For the text-containing cell, return its midpoint in [X, Y] coordinate format. 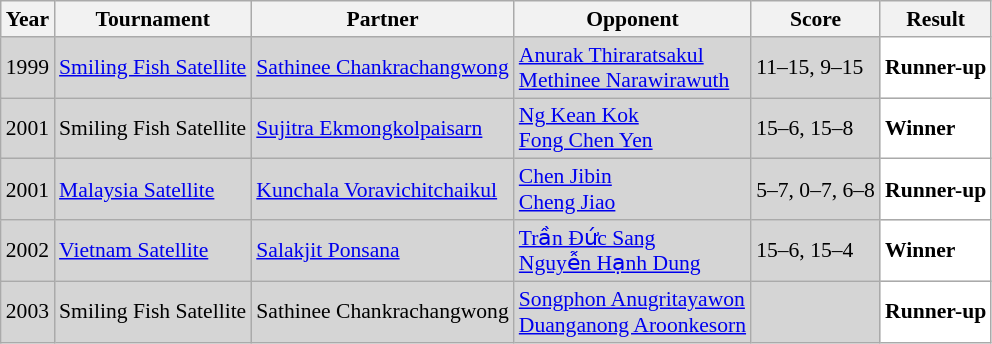
Sujitra Ekmongkolpaisarn [382, 128]
Anurak Thiraratsakul Methinee Narawirawuth [632, 68]
15–6, 15–4 [816, 250]
2003 [28, 312]
Salakjit Ponsana [382, 250]
Songphon Anugritayawon Duanganong Aroonkesorn [632, 312]
Chen Jibin Cheng Jiao [632, 190]
Malaysia Satellite [152, 190]
Ng Kean Kok Fong Chen Yen [632, 128]
15–6, 15–8 [816, 128]
Result [936, 19]
Tournament [152, 19]
1999 [28, 68]
5–7, 0–7, 6–8 [816, 190]
Opponent [632, 19]
Partner [382, 19]
11–15, 9–15 [816, 68]
2002 [28, 250]
Kunchala Voravichitchaikul [382, 190]
Vietnam Satellite [152, 250]
Score [816, 19]
Year [28, 19]
Trần Đức Sang Nguyễn Hạnh Dung [632, 250]
